Find where the given text appears and provide that cell's center as (x, y) coordinate. 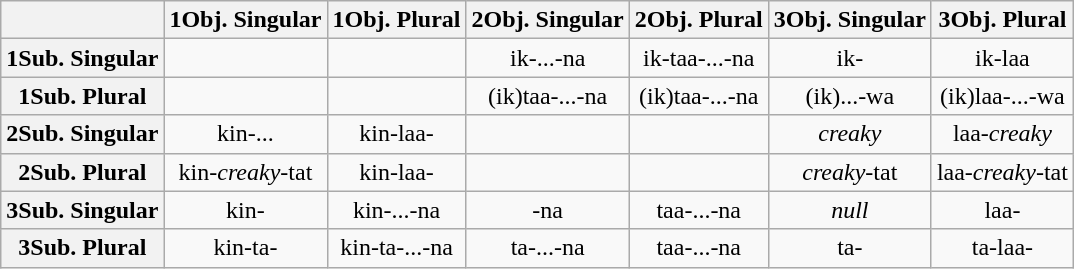
ta-laa- (1002, 248)
ik-...-na (548, 58)
1Obj. Singular (246, 20)
laa-creaky-tat (1002, 172)
2Sub. Singular (82, 134)
2Sub. Plural (82, 172)
laa-creaky (1002, 134)
kin-creaky-tat (246, 172)
kin-ta-...-na (396, 248)
3Sub. Singular (82, 210)
2Obj. Singular (548, 20)
kin-... (246, 134)
creaky-tat (850, 172)
ta-...-na (548, 248)
1Sub. Singular (82, 58)
3Obj. Singular (850, 20)
(ik)...-wa (850, 96)
ik- (850, 58)
kin-...-na (396, 210)
2Obj. Plural (698, 20)
kin-ta- (246, 248)
laa- (1002, 210)
1Obj. Plural (396, 20)
(ik)laa-...-wa (1002, 96)
ik-laa (1002, 58)
3Sub. Plural (82, 248)
ta- (850, 248)
3Obj. Plural (1002, 20)
creaky (850, 134)
1Sub. Plural (82, 96)
ik-taa-...-na (698, 58)
-na (548, 210)
kin- (246, 210)
null (850, 210)
